Return [X, Y] of the center of cell containing provided text 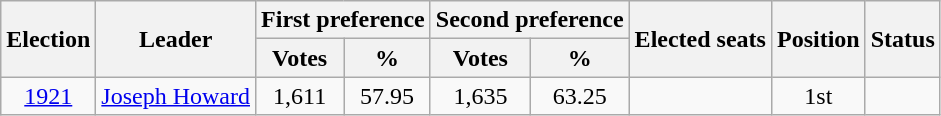
57.95 [388, 96]
Elected seats [700, 39]
1921 [48, 96]
63.25 [580, 96]
Leader [176, 39]
1,635 [480, 96]
1,611 [300, 96]
Status [902, 39]
Joseph Howard [176, 96]
First preference [344, 20]
1st [818, 96]
Position [818, 39]
Election [48, 39]
Second preference [530, 20]
